Search for the cell housing the specified text and yield its [X, Y] center coordinate. 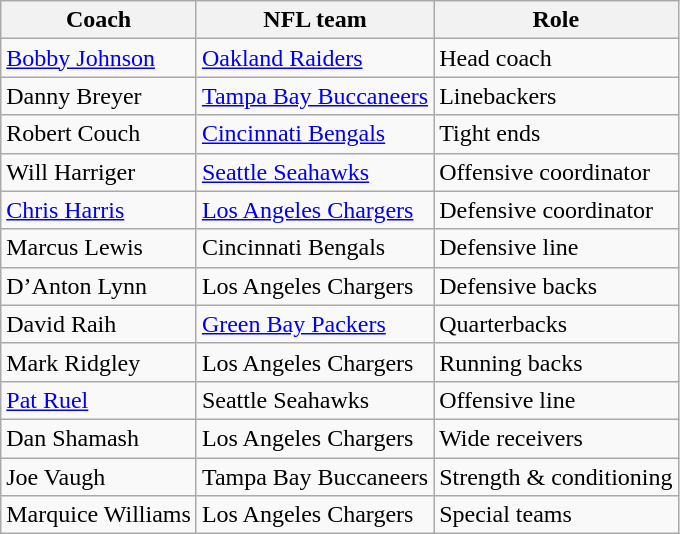
Tight ends [556, 134]
Danny Breyer [99, 96]
Defensive line [556, 248]
Offensive coordinator [556, 172]
Defensive backs [556, 286]
Special teams [556, 515]
Joe Vaugh [99, 477]
Mark Ridgley [99, 362]
Robert Couch [99, 134]
Linebackers [556, 96]
Pat Ruel [99, 400]
D’Anton Lynn [99, 286]
Marcus Lewis [99, 248]
Quarterbacks [556, 324]
Dan Shamash [99, 438]
Head coach [556, 58]
Wide receivers [556, 438]
Role [556, 20]
Green Bay Packers [314, 324]
NFL team [314, 20]
Running backs [556, 362]
Marquice Williams [99, 515]
Defensive coordinator [556, 210]
Coach [99, 20]
Strength & conditioning [556, 477]
Chris Harris [99, 210]
Bobby Johnson [99, 58]
Oakland Raiders [314, 58]
David Raih [99, 324]
Offensive line [556, 400]
Will Harriger [99, 172]
